Identify which cell holds the provided text, then report its (x, y) central coordinate. 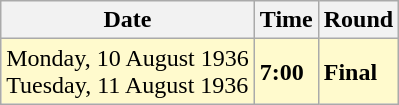
Final (358, 72)
Monday, 10 August 1936Tuesday, 11 August 1936 (128, 72)
7:00 (286, 72)
Round (358, 20)
Date (128, 20)
Time (286, 20)
